Pinpoint the cell where the given text exists, returning its (x, y) midpoint coordinate. 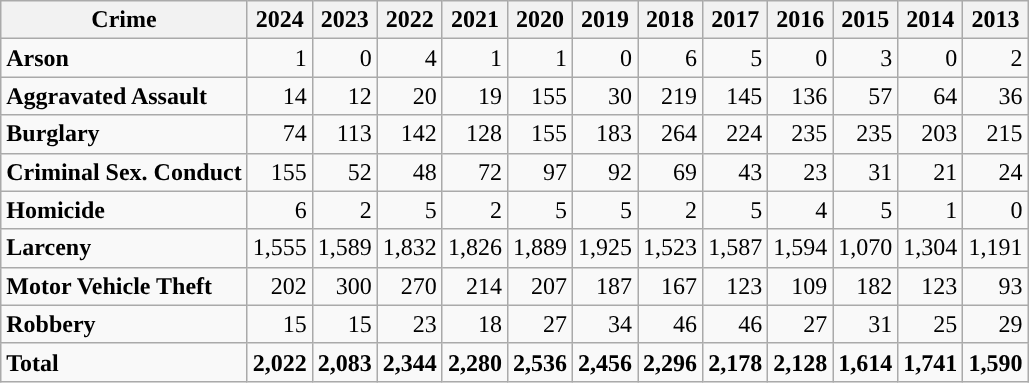
2016 (800, 20)
36 (996, 96)
1,587 (736, 248)
Robbery (124, 324)
2015 (866, 20)
1,589 (344, 248)
128 (474, 134)
3 (866, 58)
167 (670, 286)
207 (540, 286)
72 (474, 172)
224 (736, 134)
215 (996, 134)
270 (410, 286)
Arson (124, 58)
2,456 (604, 362)
214 (474, 286)
14 (280, 96)
43 (736, 172)
183 (604, 134)
1,555 (280, 248)
142 (410, 134)
64 (930, 96)
2,280 (474, 362)
25 (930, 324)
57 (866, 96)
219 (670, 96)
19 (474, 96)
97 (540, 172)
2,178 (736, 362)
2019 (604, 20)
187 (604, 286)
Aggravated Assault (124, 96)
1,741 (930, 362)
2,344 (410, 362)
69 (670, 172)
93 (996, 286)
264 (670, 134)
52 (344, 172)
113 (344, 134)
34 (604, 324)
29 (996, 324)
2023 (344, 20)
203 (930, 134)
1,523 (670, 248)
202 (280, 286)
2018 (670, 20)
Total (124, 362)
21 (930, 172)
2024 (280, 20)
Homicide (124, 210)
136 (800, 96)
24 (996, 172)
1,191 (996, 248)
1,826 (474, 248)
1,925 (604, 248)
182 (866, 286)
2,022 (280, 362)
145 (736, 96)
2,083 (344, 362)
18 (474, 324)
2020 (540, 20)
2022 (410, 20)
109 (800, 286)
20 (410, 96)
48 (410, 172)
2021 (474, 20)
1,590 (996, 362)
1,889 (540, 248)
12 (344, 96)
Criminal Sex. Conduct (124, 172)
2013 (996, 20)
30 (604, 96)
2017 (736, 20)
1,070 (866, 248)
1,594 (800, 248)
2014 (930, 20)
Burglary (124, 134)
Crime (124, 20)
1,614 (866, 362)
Larceny (124, 248)
1,832 (410, 248)
74 (280, 134)
300 (344, 286)
2,536 (540, 362)
2,128 (800, 362)
92 (604, 172)
Motor Vehicle Theft (124, 286)
1,304 (930, 248)
2,296 (670, 362)
